Scan for the cell matching the given text and deliver its [x, y] coordinate at center. 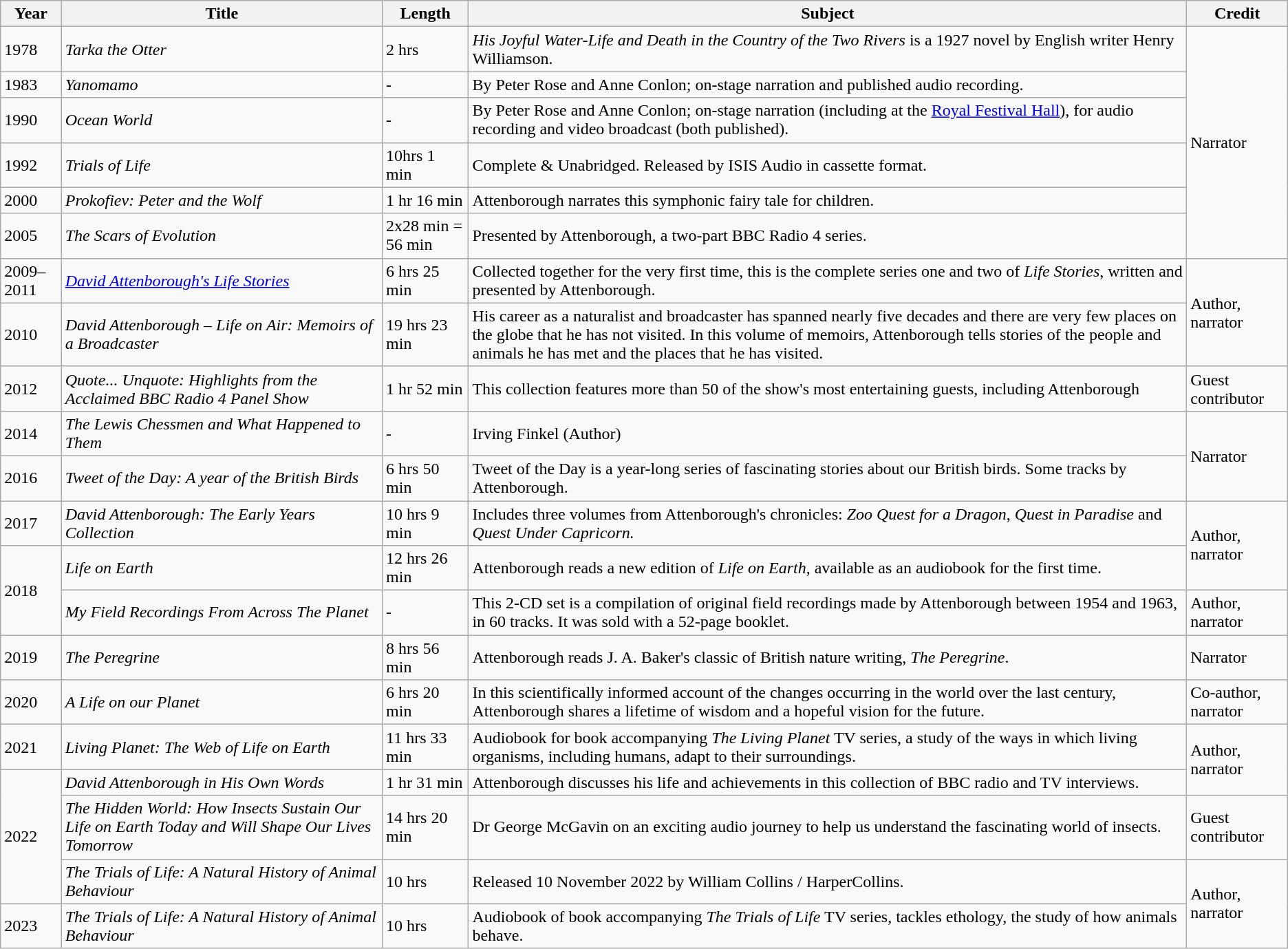
Trials of Life [222, 165]
Yanomamo [222, 85]
2 hrs [425, 50]
1 hr 52 min [425, 388]
The Hidden World: How Insects Sustain Our Life on Earth Today and Will Shape Our Lives Tomorrow [222, 827]
Released 10 November 2022 by William Collins / HarperCollins. [828, 881]
Prokofiev: Peter and the Wolf [222, 200]
2017 [31, 523]
Tweet of the Day is a year-long series of fascinating stories about our British birds. Some tracks by Attenborough. [828, 478]
Attenborough discusses his life and achievements in this collection of BBC radio and TV interviews. [828, 782]
David Attenborough in His Own Words [222, 782]
By Peter Rose and Anne Conlon; on-stage narration and published audio recording. [828, 85]
2022 [31, 837]
1978 [31, 50]
Irving Finkel (Author) [828, 434]
1 hr 31 min [425, 782]
2014 [31, 434]
1992 [31, 165]
Attenborough reads J. A. Baker's classic of British nature writing, The Peregrine. [828, 658]
2000 [31, 200]
Life on Earth [222, 568]
8 hrs 56 min [425, 658]
1983 [31, 85]
2009–2011 [31, 281]
David Attenborough – Life on Air: Memoirs of a Broadcaster [222, 334]
Presented by Attenborough, a two-part BBC Radio 4 series. [828, 235]
1 hr 16 min [425, 200]
Living Planet: The Web of Life on Earth [222, 747]
Attenborough reads a new edition of Life on Earth, available as an audiobook for the first time. [828, 568]
11 hrs 33 min [425, 747]
The Peregrine [222, 658]
2018 [31, 590]
14 hrs 20 min [425, 827]
Attenborough narrates this symphonic fairy tale for children. [828, 200]
Title [222, 14]
Length [425, 14]
2x28 min = 56 min [425, 235]
2021 [31, 747]
Year [31, 14]
2005 [31, 235]
Ocean World [222, 120]
Subject [828, 14]
My Field Recordings From Across The Planet [222, 612]
10 hrs 9 min [425, 523]
2012 [31, 388]
Credit [1237, 14]
Co-author, narrator [1237, 702]
2016 [31, 478]
Tweet of the Day: A year of the British Birds [222, 478]
10hrs 1 min [425, 165]
19 hrs 23 min [425, 334]
By Peter Rose and Anne Conlon; on-stage narration (including at the Royal Festival Hall), for audio recording and video broadcast (both published). [828, 120]
David Attenborough: The Early Years Collection [222, 523]
This collection features more than 50 of the show's most entertaining guests, including Attenborough [828, 388]
David Attenborough's Life Stories [222, 281]
12 hrs 26 min [425, 568]
His Joyful Water-Life and Death in the Country of the Two Rivers is a 1927 novel by English writer Henry Williamson. [828, 50]
Includes three volumes from Attenborough's chronicles: Zoo Quest for a Dragon, Quest in Paradise and Quest Under Capricorn. [828, 523]
The Lewis Chessmen and What Happened to Them [222, 434]
Collected together for the very first time, this is the complete series one and two of Life Stories, written and presented by Attenborough. [828, 281]
Quote... Unquote: Highlights from the Acclaimed BBC Radio 4 Panel Show [222, 388]
Dr George McGavin on an exciting audio journey to help us understand the fascinating world of insects. [828, 827]
Complete & Unabridged. Released by ISIS Audio in cassette format. [828, 165]
2023 [31, 926]
2019 [31, 658]
6 hrs 50 min [425, 478]
6 hrs 25 min [425, 281]
Audiobook of book accompanying The Trials of Life TV series, tackles ethology, the study of how animals behave. [828, 926]
2010 [31, 334]
6 hrs 20 min [425, 702]
A Life on our Planet [222, 702]
The Scars of Evolution [222, 235]
Tarka the Otter [222, 50]
1990 [31, 120]
2020 [31, 702]
